Find where the given text appears and provide that cell's center as (X, Y) coordinate. 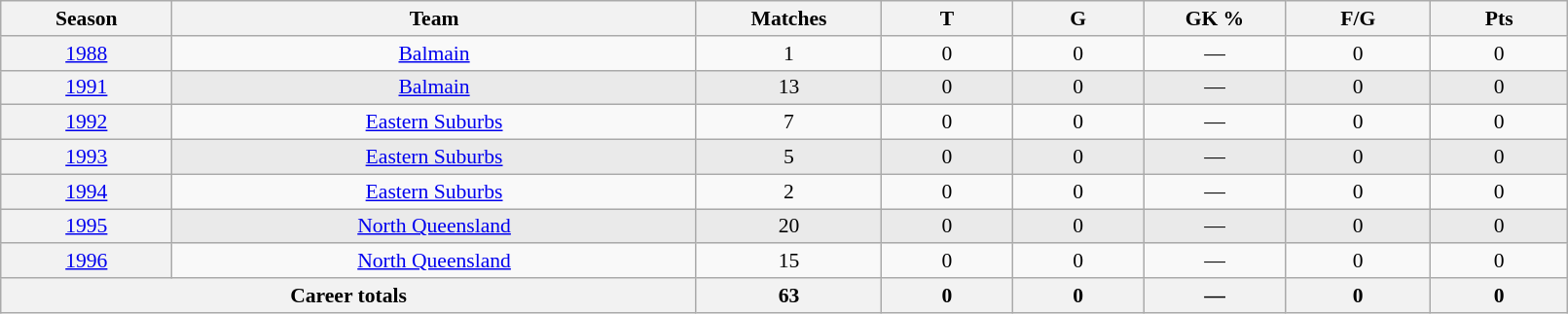
1996 (87, 262)
2 (788, 192)
5 (788, 157)
1988 (87, 53)
GK % (1215, 18)
1995 (87, 227)
Season (87, 18)
15 (788, 262)
20 (788, 227)
Matches (788, 18)
T (948, 18)
1992 (87, 122)
1994 (87, 192)
Pts (1499, 18)
Career totals (348, 296)
1991 (87, 87)
1 (788, 53)
7 (788, 122)
F/G (1358, 18)
G (1078, 18)
1993 (87, 157)
13 (788, 87)
63 (788, 296)
Team (434, 18)
